Pinpoint the cell where the given text exists, returning its [x, y] midpoint coordinate. 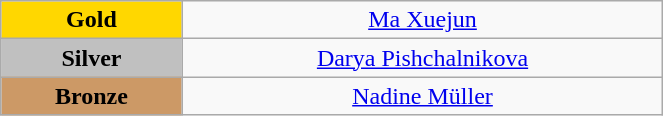
Gold [92, 20]
Darya Pishchalnikova [422, 58]
Bronze [92, 96]
Ma Xuejun [422, 20]
Nadine Müller [422, 96]
Silver [92, 58]
